Capture the cell that displays the provided text and extract its (x, y) central coordinate. 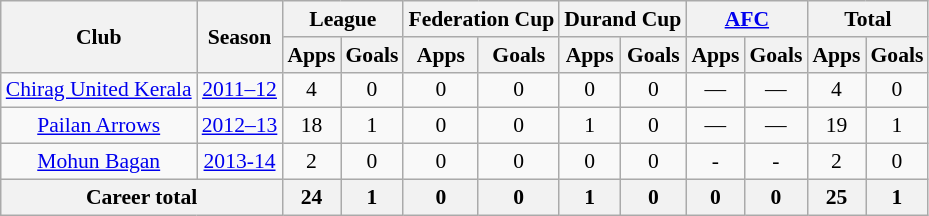
Mohun Bagan (99, 162)
Club (99, 36)
Federation Cup (481, 19)
Pailan Arrows (99, 126)
League (342, 19)
Season (240, 36)
2011–12 (240, 90)
2012–13 (240, 126)
25 (836, 197)
19 (836, 126)
2013-14 (240, 162)
24 (311, 197)
Chirag United Kerala (99, 90)
18 (311, 126)
Career total (142, 197)
Durand Cup (622, 19)
AFC (746, 19)
Total (868, 19)
